Extract the [X, Y] coordinate from the center of the cell holding the provided text.  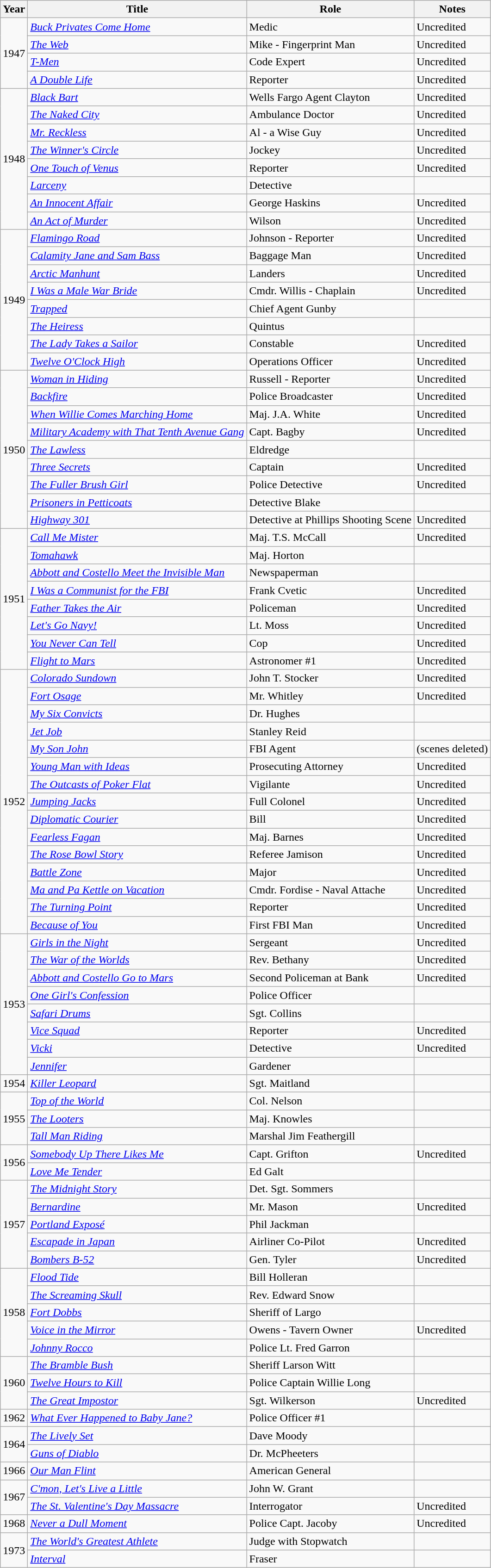
Cmdr. Willis - Chaplain [330, 291]
Police Captain Willie Long [330, 1383]
Escapade in Japan [137, 1242]
Lt. Moss [330, 626]
Fraser [330, 1559]
1956 [14, 1163]
Role [330, 9]
The Lively Set [137, 1436]
Referee Jamison [330, 855]
Vice Squad [137, 1030]
Trapped [137, 309]
Arctic Manhunt [137, 273]
I Was a Communist for the FBI [137, 590]
Let's Go Navy! [137, 626]
Killer Leopard [137, 1084]
Safari Drums [137, 1013]
The Screaming Skull [137, 1295]
Detective Blake [330, 502]
Ambulance Doctor [330, 115]
Bill [330, 819]
1968 [14, 1524]
Black Bart [137, 97]
An Innocent Affair [137, 203]
Vigilante [330, 784]
Col. Nelson [330, 1101]
Maj. Barnes [330, 837]
1954 [14, 1084]
Battle Zone [137, 872]
Johnson - Reporter [330, 238]
You Never Can Tell [137, 643]
The Turning Point [137, 907]
When Willie Comes Marching Home [137, 414]
Phil Jackman [330, 1224]
Mr. Reckless [137, 132]
Fort Dobbs [137, 1312]
1952 [14, 801]
The Lawless [137, 449]
One Girl's Confession [137, 995]
The Fuller Brush Girl [137, 484]
Cmdr. Fordise - Naval Attache [330, 890]
Medic [330, 27]
Sheriff of Largo [330, 1312]
The Heiress [137, 326]
Bombers B-52 [137, 1259]
Dr. Hughes [330, 713]
The Great Impostor [137, 1401]
Det. Sgt. Sommers [330, 1189]
Girls in the Night [137, 942]
Newspaperman [330, 573]
Diplomatic Courier [137, 819]
Prosecuting Attorney [330, 766]
Bernardine [137, 1207]
The Web [137, 44]
Flamingo Road [137, 238]
Top of the World [137, 1101]
Three Secrets [137, 467]
Chief Agent Gunby [330, 309]
Notes [453, 9]
Backfire [137, 397]
Maj. J.A. White [330, 414]
Fort Osage [137, 696]
C'mon, Let's Live a Little [137, 1488]
Father Takes the Air [137, 608]
1967 [14, 1497]
Police Officer #1 [330, 1418]
Dr. McPheeters [330, 1453]
Second Policeman at Bank [330, 978]
Ed Galt [330, 1171]
Sgt. Collins [330, 1013]
Maj. T.S. McCall [330, 538]
Ma and Pa Kettle on Vacation [137, 890]
T-Men [137, 62]
Call Me Mister [137, 538]
Jumping Jacks [137, 802]
Full Colonel [330, 802]
The Looters [137, 1119]
Year [14, 9]
Sgt. Maitland [330, 1084]
Somebody Up There Likes Me [137, 1154]
The Naked City [137, 115]
Maj. Knowles [330, 1119]
Love Me Tender [137, 1171]
Wells Fargo Agent Clayton [330, 97]
Interval [137, 1559]
1950 [14, 450]
Sheriff Larson Witt [330, 1365]
FBI Agent [330, 749]
Marshal Jim Feathergill [330, 1136]
Capt. Grifton [330, 1154]
Young Man with Ideas [137, 766]
Never a Dull Moment [137, 1524]
Operations Officer [330, 361]
Military Academy with That Tenth Avenue Gang [137, 432]
1958 [14, 1312]
Jockey [330, 150]
(scenes deleted) [453, 749]
1966 [14, 1471]
My Six Convicts [137, 713]
First FBI Man [330, 925]
Maj. Horton [330, 555]
Code Expert [330, 62]
Tomahawk [137, 555]
I Was a Male War Bride [137, 291]
1964 [14, 1444]
An Act of Murder [137, 221]
Police Officer [330, 995]
The Winner's Circle [137, 150]
The Lady Takes a Sailor [137, 344]
Because of You [137, 925]
1947 [14, 53]
Abbott and Costello Go to Mars [137, 978]
Tall Man Riding [137, 1136]
Detective at Phillips Shooting Scene [330, 520]
Vicki [137, 1048]
Police Capt. Jacoby [330, 1524]
The War of the Worlds [137, 960]
Voice in the Mirror [137, 1330]
Capt. Bagby [330, 432]
1949 [14, 300]
Russell - Reporter [330, 379]
Sergeant [330, 942]
One Touch of Venus [137, 167]
A Double Life [137, 80]
John W. Grant [330, 1488]
Jennifer [137, 1066]
Jet Job [137, 731]
1973 [14, 1550]
Quintus [330, 326]
Frank Cvetic [330, 590]
Buck Privates Come Home [137, 27]
Mike - Fingerprint Man [330, 44]
Mr. Mason [330, 1207]
The Bramble Bush [137, 1365]
Colorado Sundown [137, 678]
Prisoners in Petticoats [137, 502]
Major [330, 872]
Police Detective [330, 484]
The Rose Bowl Story [137, 855]
1960 [14, 1383]
1953 [14, 1004]
What Ever Happened to Baby Jane? [137, 1418]
Owens - Tavern Owner [330, 1330]
1951 [14, 599]
My Son John [137, 749]
American General [330, 1471]
George Haskins [330, 203]
Judge with Stopwatch [330, 1541]
Sgt. Wilkerson [330, 1401]
Eldredge [330, 449]
Flight to Mars [137, 661]
Cop [330, 643]
Interrogator [330, 1506]
Johnny Rocco [137, 1348]
Rev. Edward Snow [330, 1295]
Woman in Hiding [137, 379]
Constable [330, 344]
Stanley Reid [330, 731]
The World's Greatest Athlete [137, 1541]
The Outcasts of Poker Flat [137, 784]
Astronomer #1 [330, 661]
Police Broadcaster [330, 397]
Our Man Flint [137, 1471]
Baggage Man [330, 256]
Fearless Fagan [137, 837]
Twelve O'Clock High [137, 361]
The St. Valentine's Day Massacre [137, 1506]
Dave Moody [330, 1436]
Wilson [330, 221]
Twelve Hours to Kill [137, 1383]
Al - a Wise Guy [330, 132]
1955 [14, 1119]
Police Lt. Fred Garron [330, 1348]
Highway 301 [137, 520]
Gardener [330, 1066]
1962 [14, 1418]
Airliner Co-Pilot [330, 1242]
Portland Exposé [137, 1224]
The Midnight Story [137, 1189]
1957 [14, 1224]
Bill Holleran [330, 1277]
Gen. Tyler [330, 1259]
Landers [330, 273]
John T. Stocker [330, 678]
Title [137, 9]
Mr. Whitley [330, 696]
Captain [330, 467]
Policeman [330, 608]
1948 [14, 159]
Calamity Jane and Sam Bass [137, 256]
Rev. Bethany [330, 960]
Abbott and Costello Meet the Invisible Man [137, 573]
Larceny [137, 185]
Flood Tide [137, 1277]
Guns of Diablo [137, 1453]
